Locate the cell with the specified text and output its [x, y] center coordinate. 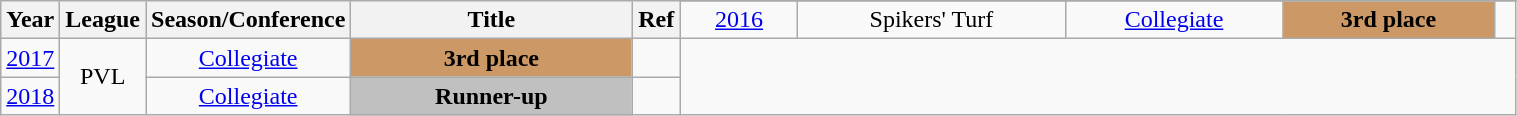
League [103, 20]
2018 [30, 96]
Season/Conference [248, 20]
Title [492, 20]
PVL [103, 77]
Spikers' Turf [932, 20]
Runner-up [492, 96]
2017 [30, 58]
Year [30, 20]
Ref [656, 20]
2016 [738, 20]
